Identify which cell holds the provided text, then report its (X, Y) central coordinate. 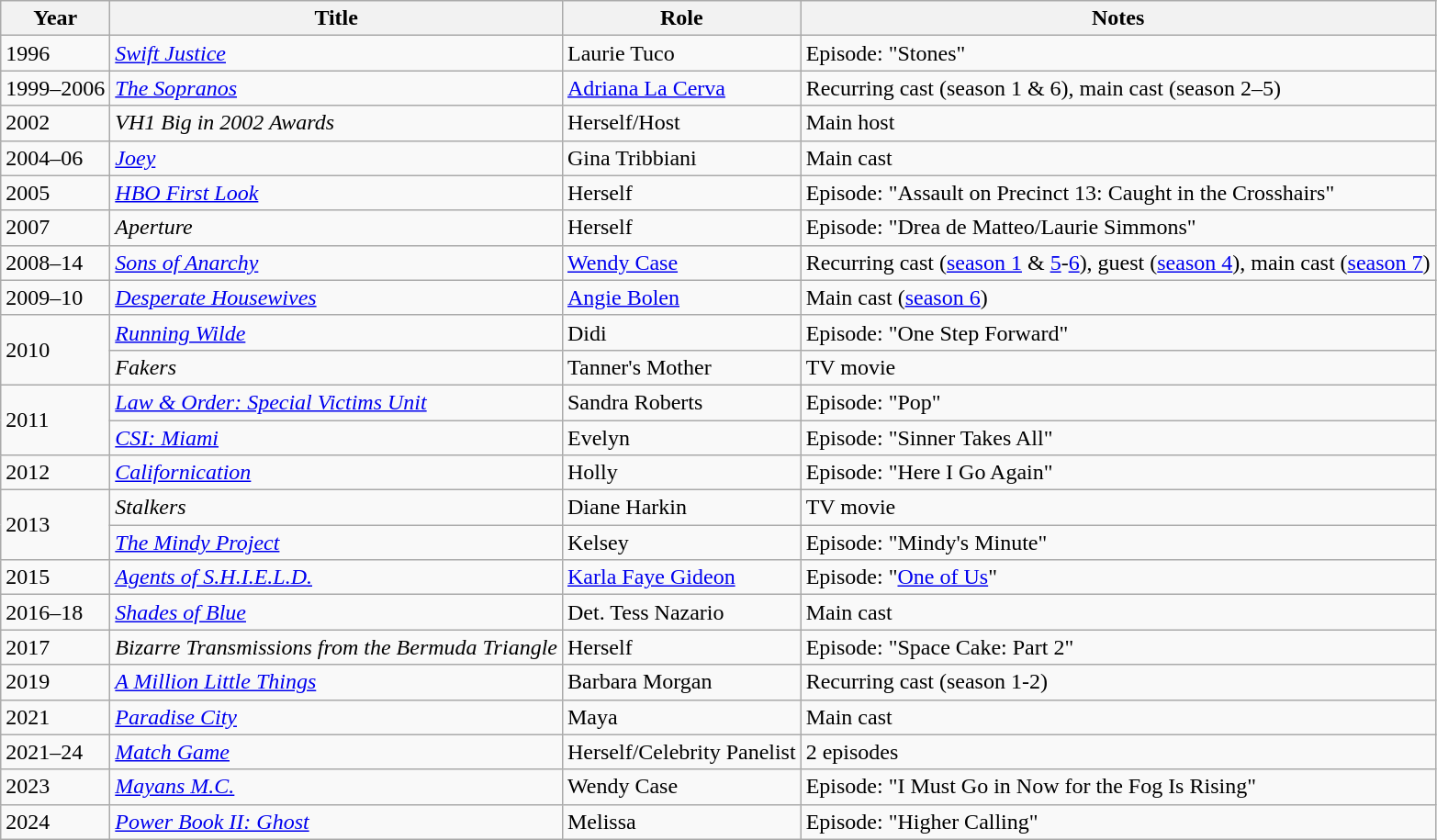
2012 (55, 473)
2002 (55, 123)
Recurring cast (season 1 & 5-6), guest (season 4), main cast (season 7) (1118, 263)
1996 (55, 53)
Notes (1118, 18)
Karla Faye Gideon (681, 577)
Episode: "Stones" (1118, 53)
Match Game (336, 752)
Episode: "Pop" (1118, 402)
Agents of S.H.I.E.L.D. (336, 577)
2008–14 (55, 263)
Joey (336, 158)
Year (55, 18)
Angie Bolen (681, 297)
2017 (55, 647)
Diane Harkin (681, 508)
Episode: "One of Us" (1118, 577)
Episode: "Higher Calling" (1118, 822)
Law & Order: Special Victims Unit (336, 402)
Episode: "One Step Forward" (1118, 332)
Herself/Celebrity Panelist (681, 752)
2005 (55, 193)
Episode: "Drea de Matteo/Laurie Simmons" (1118, 228)
Swift Justice (336, 53)
Recurring cast (season 1-2) (1118, 682)
2016–18 (55, 612)
Bizarre Transmissions from the Bermuda Triangle (336, 647)
Mayans M.C. (336, 787)
Desperate Housewives (336, 297)
Herself/Host (681, 123)
Laurie Tuco (681, 53)
Episode: "Mindy's Minute" (1118, 543)
Shades of Blue (336, 612)
Episode: "Sinner Takes All" (1118, 438)
The Mindy Project (336, 543)
Sandra Roberts (681, 402)
VH1 Big in 2002 Awards (336, 123)
Adriana La Cerva (681, 88)
2 episodes (1118, 752)
HBO First Look (336, 193)
Gina Tribbiani (681, 158)
2023 (55, 787)
The Sopranos (336, 88)
Melissa (681, 822)
Stalkers (336, 508)
Episode: "Assault on Precinct 13: Caught in the Crosshairs" (1118, 193)
Episode: "I Must Go in Now for the Fog Is Rising" (1118, 787)
Role (681, 18)
2019 (55, 682)
Recurring cast (season 1 & 6), main cast (season 2–5) (1118, 88)
2021–24 (55, 752)
Episode: "Here I Go Again" (1118, 473)
Det. Tess Nazario (681, 612)
Running Wilde (336, 332)
2004–06 (55, 158)
2024 (55, 822)
Power Book II: Ghost (336, 822)
Evelyn (681, 438)
Barbara Morgan (681, 682)
2009–10 (55, 297)
Main cast (season 6) (1118, 297)
Californication (336, 473)
Title (336, 18)
Didi (681, 332)
2010 (55, 350)
Aperture (336, 228)
CSI: Miami (336, 438)
Holly (681, 473)
2013 (55, 525)
Sons of Anarchy (336, 263)
Maya (681, 717)
2011 (55, 420)
Kelsey (681, 543)
2007 (55, 228)
Main host (1118, 123)
2021 (55, 717)
Fakers (336, 367)
1999–2006 (55, 88)
Tanner's Mother (681, 367)
Paradise City (336, 717)
2015 (55, 577)
A Million Little Things (336, 682)
Episode: "Space Cake: Part 2" (1118, 647)
